Return the [x, y] coordinate for the center point of the cell that contains the specified text.  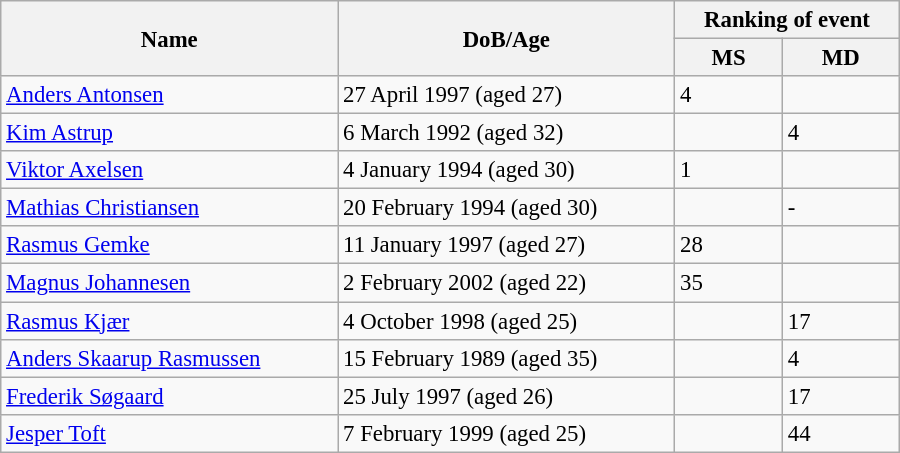
Mathias Christiansen [170, 208]
- [840, 208]
Kim Astrup [170, 133]
Anders Antonsen [170, 95]
Magnus Johannesen [170, 283]
15 February 1989 (aged 35) [506, 358]
44 [840, 433]
Ranking of event [787, 20]
6 March 1992 (aged 32) [506, 133]
2 February 2002 (aged 22) [506, 283]
MS [729, 58]
1 [729, 170]
Name [170, 38]
DoB/Age [506, 38]
28 [729, 245]
Rasmus Gemke [170, 245]
25 July 1997 (aged 26) [506, 396]
4 January 1994 (aged 30) [506, 170]
11 January 1997 (aged 27) [506, 245]
Jesper Toft [170, 433]
7 February 1999 (aged 25) [506, 433]
Frederik Søgaard [170, 396]
Anders Skaarup Rasmussen [170, 358]
35 [729, 283]
Rasmus Kjær [170, 321]
20 February 1994 (aged 30) [506, 208]
4 October 1998 (aged 25) [506, 321]
27 April 1997 (aged 27) [506, 95]
Viktor Axelsen [170, 170]
MD [840, 58]
